Find where the given text appears and provide that cell's center as [x, y] coordinate. 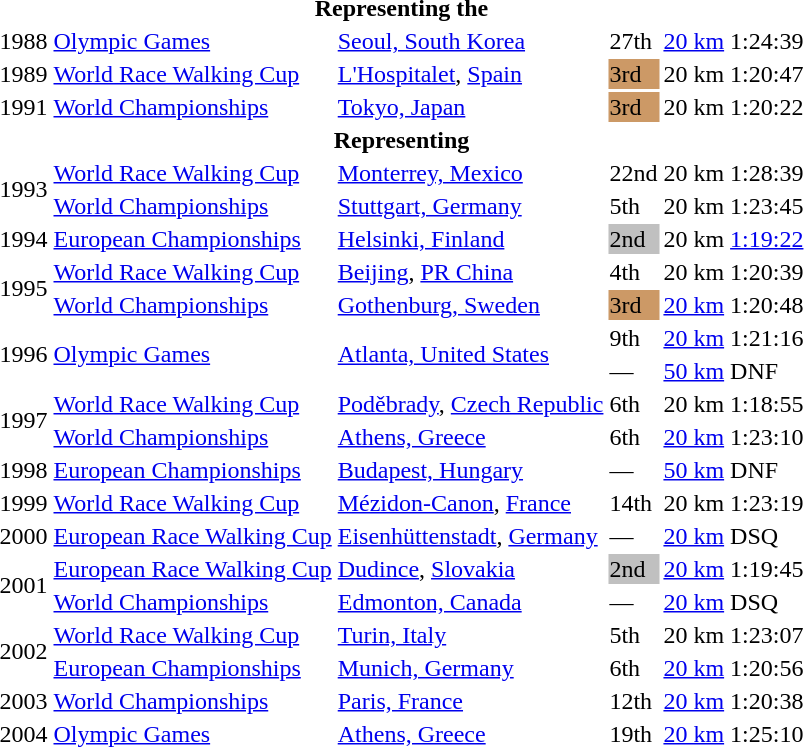
Helsinki, Finland [470, 239]
Gothenburg, Sweden [470, 305]
4th [634, 272]
Poděbrady, Czech Republic [470, 404]
Seoul, South Korea [470, 41]
Mézidon-Canon, France [470, 503]
22nd [634, 173]
14th [634, 503]
Budapest, Hungary [470, 470]
Stuttgart, Germany [470, 206]
Tokyo, Japan [470, 107]
Beijing, PR China [470, 272]
9th [634, 338]
Athens, Greece [470, 437]
Turin, Italy [470, 635]
12th [634, 701]
Atlanta, United States [470, 354]
Edmonton, Canada [470, 602]
Monterrey, Mexico [470, 173]
L'Hospitalet, Spain [470, 74]
Eisenhüttenstadt, Germany [470, 536]
Dudince, Slovakia [470, 569]
Paris, France [470, 701]
27th [634, 41]
Munich, Germany [470, 668]
